Return the [x, y] coordinate for the center point of the cell that contains the specified text.  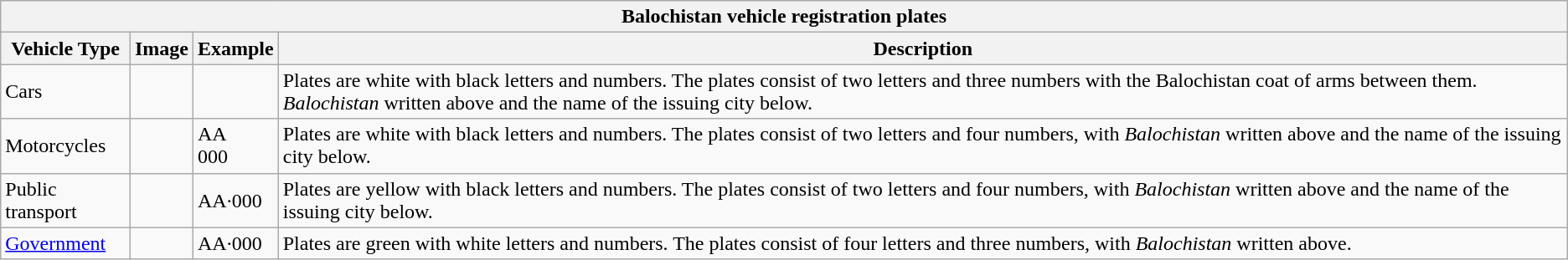
Example [235, 48]
Public transport [65, 201]
Plates are green with white letters and numbers. The plates consist of four letters and three numbers, with Balochistan written above. [923, 243]
Vehicle Type [65, 48]
Image [161, 48]
Government [65, 243]
Balochistan vehicle registration plates [784, 17]
AA000 [235, 145]
Cars [65, 92]
Description [923, 48]
Motorcycles [65, 145]
